Capture the cell that displays the provided text and extract its (X, Y) central coordinate. 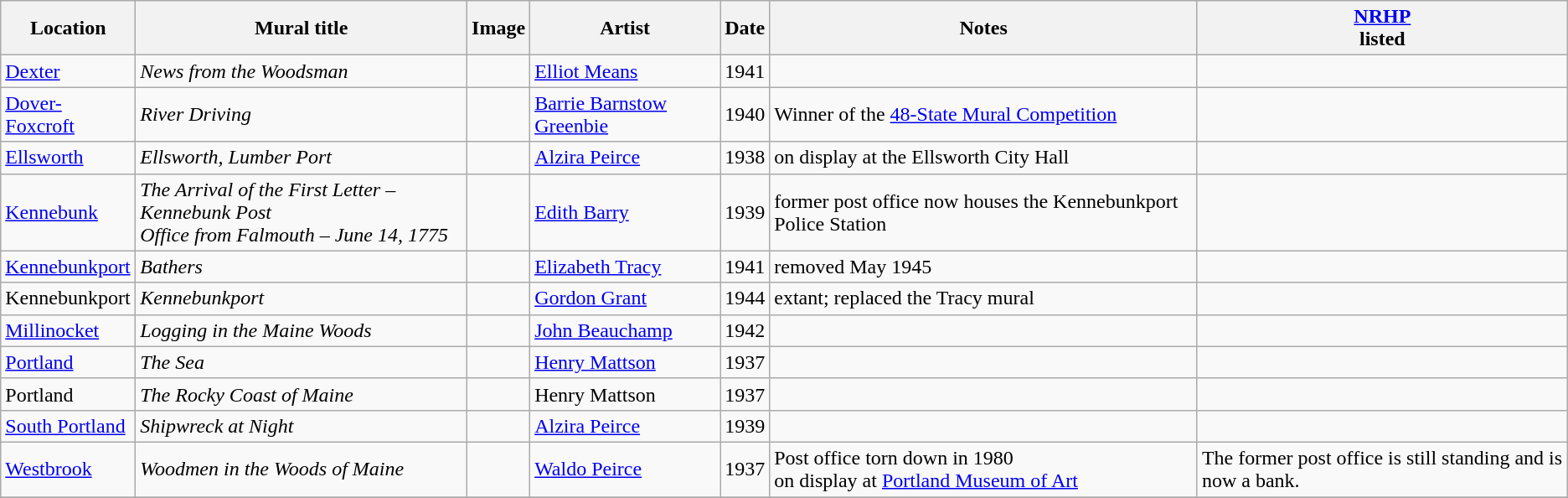
Gordon Grant (625, 298)
Notes (983, 29)
Ellsworth (69, 158)
News from the Woodsman (302, 71)
Ellsworth, Lumber Port (302, 158)
Waldo Peirce (625, 469)
Dexter (69, 71)
Mural title (302, 29)
Location (69, 29)
Bathers (302, 267)
removed May 1945 (983, 267)
on display at the Ellsworth City Hall (983, 158)
Image (499, 29)
1944 (745, 298)
NRHPlisted (1382, 29)
Artist (625, 29)
Shipwreck at Night (302, 426)
Dover-Foxcroft (69, 114)
The Sea (302, 362)
1938 (745, 158)
Post office torn down in 1980 on display at Portland Museum of Art (983, 469)
1942 (745, 330)
extant; replaced the Tracy mural (983, 298)
Elliot Means (625, 71)
The Arrival of the First Letter – Kennebunk Post Office from Falmouth – June 14, 1775 (302, 212)
The former post office is still standing and is now a bank. (1382, 469)
Woodmen in the Woods of Maine (302, 469)
Elizabeth Tracy (625, 267)
Winner of the 48-State Mural Competition (983, 114)
Date (745, 29)
Millinocket (69, 330)
Barrie Barnstow Greenbie (625, 114)
South Portland (69, 426)
Westbrook (69, 469)
Edith Barry (625, 212)
John Beauchamp (625, 330)
Logging in the Maine Woods (302, 330)
former post office now houses the Kennebunkport Police Station (983, 212)
Kennebunk (69, 212)
River Driving (302, 114)
1940 (745, 114)
The Rocky Coast of Maine (302, 394)
